Determine the [X, Y] coordinate at the center of the cell enclosing the given text.  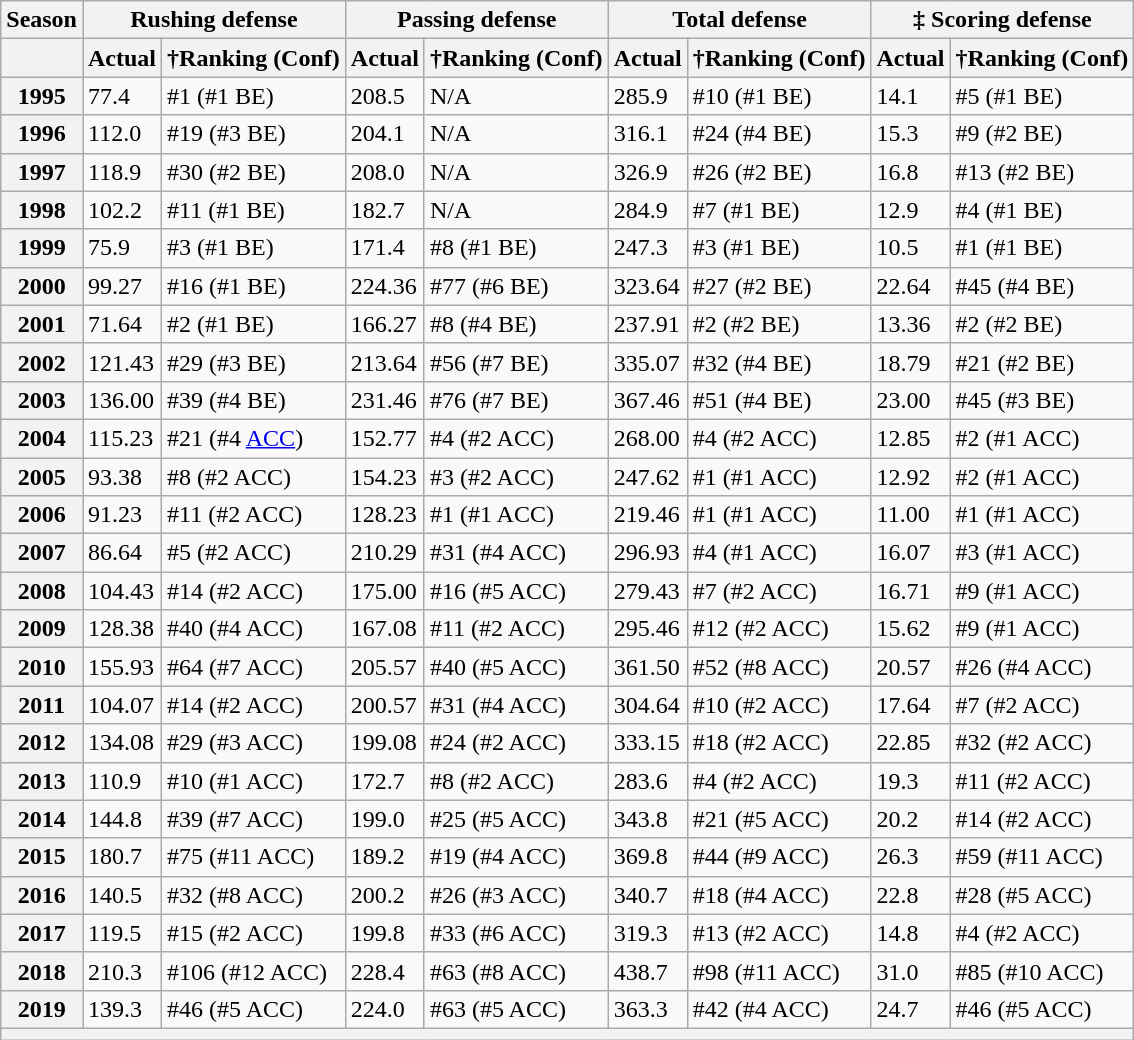
#40 (#4 ACC) [254, 629]
237.91 [648, 324]
340.7 [648, 895]
210.29 [384, 553]
#25 (#5 ACC) [516, 819]
224.36 [384, 286]
10.5 [910, 248]
2000 [42, 286]
23.00 [910, 400]
#19 (#3 BE) [254, 134]
1995 [42, 96]
#13 (#2 ACC) [779, 933]
144.8 [122, 819]
#85 (#10 ACC) [1042, 971]
2001 [42, 324]
99.27 [122, 286]
#21 (#2 BE) [1042, 362]
296.93 [648, 553]
71.64 [122, 324]
2002 [42, 362]
#24 (#4 BE) [779, 134]
#27 (#2 BE) [779, 286]
#32 (#8 ACC) [254, 895]
231.46 [384, 400]
199.8 [384, 933]
24.7 [910, 1009]
#59 (#11 ACC) [1042, 857]
#16 (#5 ACC) [516, 591]
2009 [42, 629]
#10 (#2 ACC) [779, 705]
152.77 [384, 438]
1998 [42, 210]
284.9 [648, 210]
15.62 [910, 629]
115.23 [122, 438]
363.3 [648, 1009]
316.1 [648, 134]
2013 [42, 781]
16.07 [910, 553]
295.46 [648, 629]
#18 (#4 ACC) [779, 895]
Season [42, 20]
2008 [42, 591]
77.4 [122, 96]
#33 (#6 ACC) [516, 933]
11.00 [910, 515]
182.7 [384, 210]
139.3 [122, 1009]
86.64 [122, 553]
213.64 [384, 362]
13.36 [910, 324]
369.8 [648, 857]
#39 (#4 BE) [254, 400]
#51 (#4 BE) [779, 400]
199.08 [384, 743]
#3 (#2 ACC) [516, 477]
31.0 [910, 971]
20.57 [910, 667]
438.7 [648, 971]
326.9 [648, 172]
#32 (#4 BE) [779, 362]
26.3 [910, 857]
210.3 [122, 971]
104.43 [122, 591]
199.0 [384, 819]
15.3 [910, 134]
75.9 [122, 248]
367.46 [648, 400]
#63 (#5 ACC) [516, 1009]
#32 (#2 ACC) [1042, 743]
Total defense [740, 20]
323.64 [648, 286]
247.62 [648, 477]
#52 (#8 ACC) [779, 667]
2019 [42, 1009]
#28 (#5 ACC) [1042, 895]
#8 (#1 BE) [516, 248]
#18 (#2 ACC) [779, 743]
#26 (#4 ACC) [1042, 667]
205.57 [384, 667]
#29 (#3 BE) [254, 362]
189.2 [384, 857]
118.9 [122, 172]
‡ Scoring defense [1002, 20]
91.23 [122, 515]
335.07 [648, 362]
#9 (#2 BE) [1042, 134]
104.07 [122, 705]
268.00 [648, 438]
112.0 [122, 134]
2015 [42, 857]
#10 (#1 BE) [779, 96]
#4 (#1 BE) [1042, 210]
#21 (#4 ACC) [254, 438]
14.1 [910, 96]
175.00 [384, 591]
#75 (#11 ACC) [254, 857]
93.38 [122, 477]
285.9 [648, 96]
2012 [42, 743]
110.9 [122, 781]
Rushing defense [214, 20]
#10 (#1 ACC) [254, 781]
16.71 [910, 591]
#98 (#11 ACC) [779, 971]
2011 [42, 705]
#15 (#2 ACC) [254, 933]
102.2 [122, 210]
#39 (#7 ACC) [254, 819]
#19 (#4 ACC) [516, 857]
22.85 [910, 743]
18.79 [910, 362]
#13 (#2 BE) [1042, 172]
2006 [42, 515]
319.3 [648, 933]
247.3 [648, 248]
154.23 [384, 477]
2017 [42, 933]
#77 (#6 BE) [516, 286]
#30 (#2 BE) [254, 172]
166.27 [384, 324]
12.85 [910, 438]
#45 (#3 BE) [1042, 400]
16.8 [910, 172]
2007 [42, 553]
180.7 [122, 857]
20.2 [910, 819]
219.46 [648, 515]
279.43 [648, 591]
14.8 [910, 933]
121.43 [122, 362]
2016 [42, 895]
208.0 [384, 172]
#26 (#3 ACC) [516, 895]
22.8 [910, 895]
167.08 [384, 629]
Passing defense [476, 20]
#2 (#1 BE) [254, 324]
172.7 [384, 781]
128.38 [122, 629]
#5 (#2 ACC) [254, 553]
343.8 [648, 819]
#11 (#1 BE) [254, 210]
#4 (#1 ACC) [779, 553]
2010 [42, 667]
283.6 [648, 781]
#56 (#7 BE) [516, 362]
208.5 [384, 96]
361.50 [648, 667]
#21 (#5 ACC) [779, 819]
128.23 [384, 515]
2004 [42, 438]
#42 (#4 ACC) [779, 1009]
#16 (#1 BE) [254, 286]
204.1 [384, 134]
200.2 [384, 895]
#8 (#4 BE) [516, 324]
119.5 [122, 933]
224.0 [384, 1009]
333.15 [648, 743]
17.64 [910, 705]
12.92 [910, 477]
#64 (#7 ACC) [254, 667]
2018 [42, 971]
155.93 [122, 667]
136.00 [122, 400]
#63 (#8 ACC) [516, 971]
2005 [42, 477]
#24 (#2 ACC) [516, 743]
134.08 [122, 743]
304.64 [648, 705]
#76 (#7 BE) [516, 400]
#40 (#5 ACC) [516, 667]
#45 (#4 BE) [1042, 286]
#5 (#1 BE) [1042, 96]
#3 (#1 ACC) [1042, 553]
#12 (#2 ACC) [779, 629]
#7 (#1 BE) [779, 210]
1997 [42, 172]
171.4 [384, 248]
19.3 [910, 781]
1996 [42, 134]
1999 [42, 248]
228.4 [384, 971]
140.5 [122, 895]
#26 (#2 BE) [779, 172]
2003 [42, 400]
22.64 [910, 286]
200.57 [384, 705]
#29 (#3 ACC) [254, 743]
2014 [42, 819]
#44 (#9 ACC) [779, 857]
12.9 [910, 210]
#106 (#12 ACC) [254, 971]
